For the text-containing cell, return its midpoint in (X, Y) coordinate format. 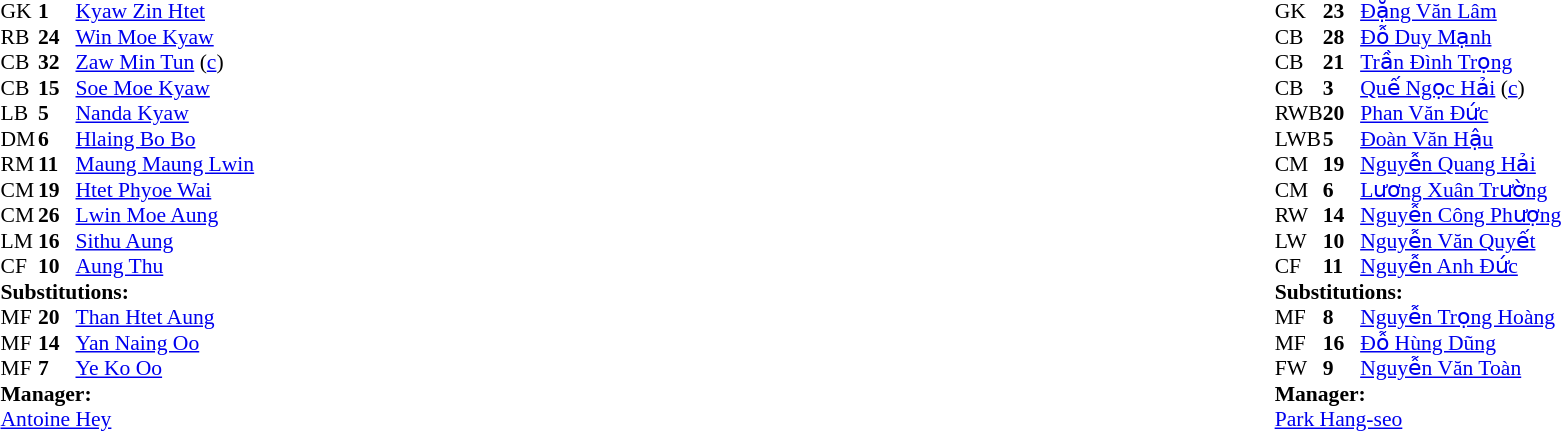
Substitutions: (127, 292)
FW (1299, 369)
RM (19, 165)
Nguyễn Văn Quyết (1460, 241)
LW (1299, 241)
Htet Phyoe Wai (166, 190)
LB (19, 113)
Đoàn Văn Hậu (1460, 139)
7 (57, 369)
Aung Thu (166, 267)
Đỗ Duy Mạnh (1460, 37)
28 (1342, 37)
Lương Xuân Trường (1460, 190)
Hlaing Bo Bo (166, 139)
Nguyễn Trọng Hoàng (1460, 317)
Zaw Min Tun (c) (166, 63)
Than Htet Aung (166, 317)
21 (1342, 63)
Manager: (127, 394)
RWB (1299, 113)
DM (19, 139)
Quế Ngọc Hải (c) (1460, 88)
Nguyễn Văn Toàn (1460, 369)
3 (1342, 88)
Nanda Kyaw (166, 113)
Trần Đình Trọng (1460, 63)
Nguyễn Quang Hải (1460, 165)
Lwin Moe Aung (166, 215)
Đỗ Hùng Dũng (1460, 343)
Yan Naing Oo (166, 343)
24 (57, 37)
26 (57, 215)
8 (1342, 317)
Ye Ko Oo (166, 369)
Win Moe Kyaw (166, 37)
Nguyễn Anh Đức (1460, 267)
9 (1342, 369)
Sithu Aung (166, 241)
Soe Moe Kyaw (166, 88)
LWB (1299, 139)
RB (19, 37)
RW (1299, 215)
Nguyễn Công Phượng (1460, 215)
Phan Văn Đức (1460, 113)
32 (57, 63)
15 (57, 88)
LM (19, 241)
Maung Maung Lwin (166, 165)
